Locate the cell with the specified text and output its [X, Y] center coordinate. 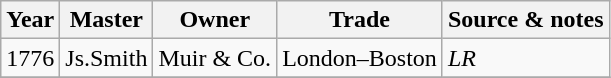
Source & notes [526, 20]
LR [526, 58]
Js.Smith [106, 58]
Trade [360, 20]
Master [106, 20]
Muir & Co. [215, 58]
Owner [215, 20]
Year [30, 20]
London–Boston [360, 58]
1776 [30, 58]
